Identify which cell holds the provided text, then report its (x, y) central coordinate. 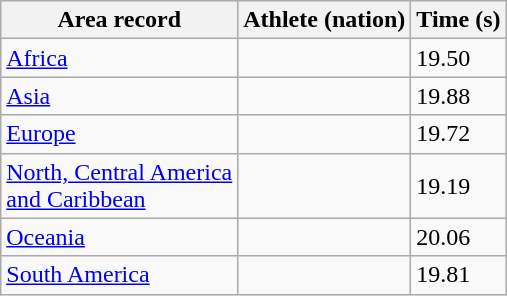
19.72 (458, 134)
Africa (120, 58)
Asia (120, 96)
19.81 (458, 275)
North, Central Americaand Caribbean (120, 186)
Oceania (120, 237)
19.88 (458, 96)
19.50 (458, 58)
20.06 (458, 237)
Athlete (nation) (324, 20)
Area record (120, 20)
Europe (120, 134)
Time (s) (458, 20)
South America (120, 275)
19.19 (458, 186)
